Output the (X, Y) coordinate of the center of the cell containing the given text.  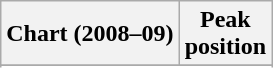
Peakposition (225, 34)
Chart (2008–09) (90, 34)
